Locate the cell with the specified text and output its (x, y) center coordinate. 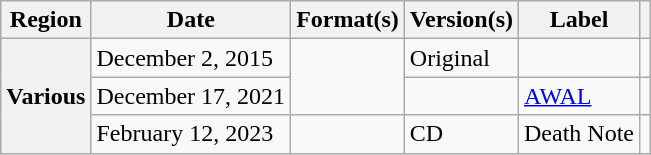
February 12, 2023 (191, 134)
Death Note (580, 134)
Label (580, 20)
Various (46, 96)
December 2, 2015 (191, 58)
Date (191, 20)
December 17, 2021 (191, 96)
Original (461, 58)
Version(s) (461, 20)
Format(s) (348, 20)
Region (46, 20)
AWAL (580, 96)
CD (461, 134)
